Provide the (x, y) coordinate of the cell's center where the given text is located.  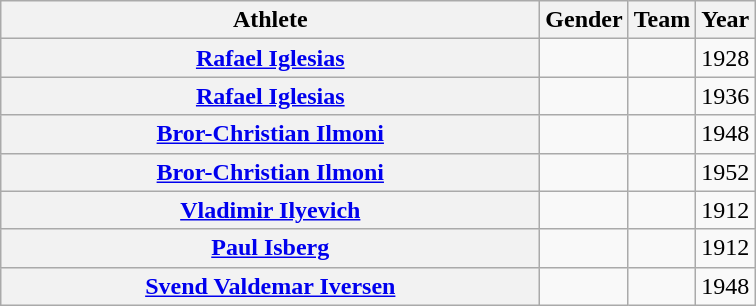
1936 (726, 96)
Paul Isberg (270, 248)
Athlete (270, 20)
Vladimir Ilyevich (270, 210)
Gender (584, 20)
1952 (726, 172)
Team (662, 20)
Svend Valdemar Iversen (270, 286)
1928 (726, 58)
Year (726, 20)
